Locate the cell with the specified text and output its [x, y] center coordinate. 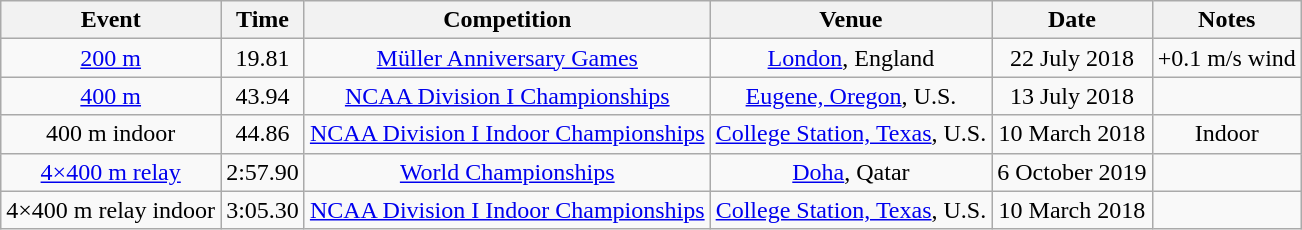
Müller Anniversary Games [507, 58]
13 July 2018 [1072, 96]
Venue [851, 20]
Time [263, 20]
2:57.90 [263, 172]
London, England [851, 58]
44.86 [263, 134]
6 October 2019 [1072, 172]
World Championships [507, 172]
3:05.30 [263, 210]
4×400 m relay indoor [111, 210]
4×400 m relay [111, 172]
NCAA Division I Championships [507, 96]
Notes [1226, 20]
19.81 [263, 58]
400 m [111, 96]
+0.1 m/s wind [1226, 58]
22 July 2018 [1072, 58]
Doha, Qatar [851, 172]
Competition [507, 20]
Eugene, Oregon, U.S. [851, 96]
43.94 [263, 96]
Date [1072, 20]
Indoor [1226, 134]
Event [111, 20]
400 m indoor [111, 134]
200 m [111, 58]
